Output the [X, Y] coordinate of the center of the cell containing the given text.  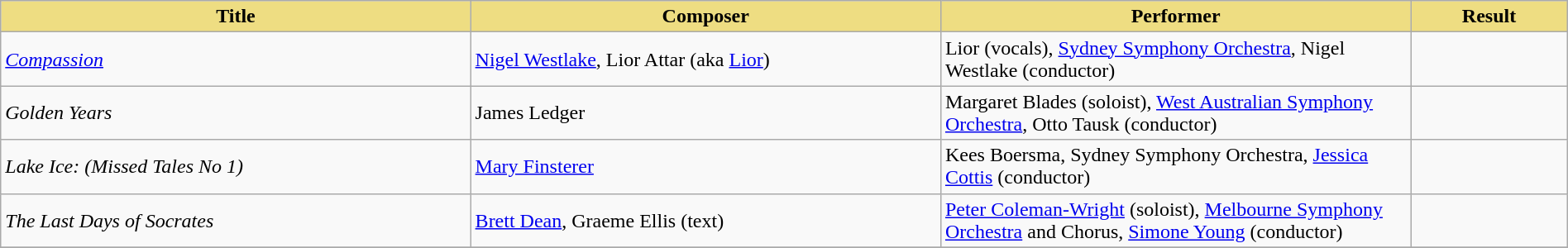
Mary Finsterer [705, 167]
Lior (vocals), Sydney Symphony Orchestra, Nigel Westlake (conductor) [1175, 60]
Composer [705, 17]
Result [1489, 17]
Performer [1175, 17]
Lake Ice: (Missed Tales No 1) [236, 167]
Compassion [236, 60]
Peter Coleman-Wright (soloist), Melbourne Symphony Orchestra and Chorus, Simone Young (conductor) [1175, 220]
Kees Boersma, Sydney Symphony Orchestra, Jessica Cottis (conductor) [1175, 167]
Title [236, 17]
The Last Days of Socrates [236, 220]
Golden Years [236, 112]
Nigel Westlake, Lior Attar (aka Lior) [705, 60]
Margaret Blades (soloist), West Australian Symphony Orchestra, Otto Tausk (conductor) [1175, 112]
Brett Dean, Graeme Ellis (text) [705, 220]
James Ledger [705, 112]
